Capture the cell that displays the provided text and extract its (X, Y) central coordinate. 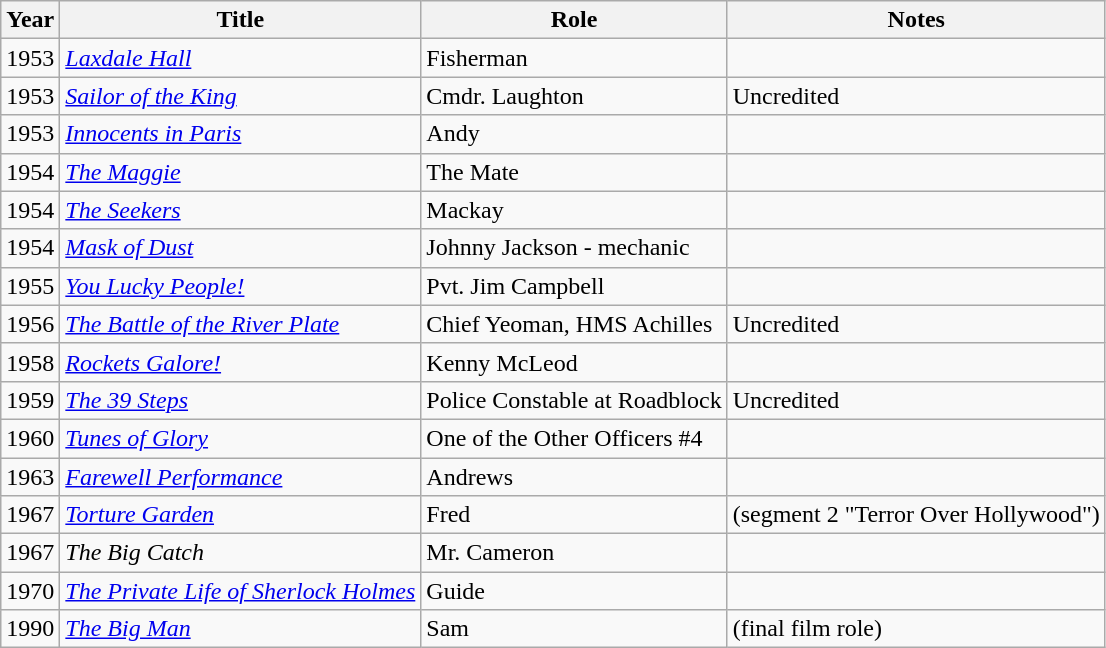
Laxdale Hall (240, 58)
Fred (574, 515)
The Mate (574, 172)
Chief Yeoman, HMS Achilles (574, 324)
Fisherman (574, 58)
Kenny McLeod (574, 362)
The Private Life of Sherlock Holmes (240, 591)
1959 (30, 400)
Sailor of the King (240, 96)
Innocents in Paris (240, 134)
Mask of Dust (240, 248)
Rockets Galore! (240, 362)
Andrews (574, 477)
Tunes of Glory (240, 438)
The 39 Steps (240, 400)
Notes (916, 20)
Guide (574, 591)
The Seekers (240, 210)
Farewell Performance (240, 477)
You Lucky People! (240, 286)
Andy (574, 134)
Role (574, 20)
The Big Man (240, 629)
(final film role) (916, 629)
1990 (30, 629)
Mr. Cameron (574, 553)
(segment 2 "Terror Over Hollywood") (916, 515)
1970 (30, 591)
1955 (30, 286)
Pvt. Jim Campbell (574, 286)
Torture Garden (240, 515)
The Big Catch (240, 553)
Cmdr. Laughton (574, 96)
Year (30, 20)
Mackay (574, 210)
1960 (30, 438)
1963 (30, 477)
The Battle of the River Plate (240, 324)
The Maggie (240, 172)
1958 (30, 362)
Title (240, 20)
1956 (30, 324)
Johnny Jackson - mechanic (574, 248)
Police Constable at Roadblock (574, 400)
One of the Other Officers #4 (574, 438)
Sam (574, 629)
